For the text-containing cell, return its midpoint in (x, y) coordinate format. 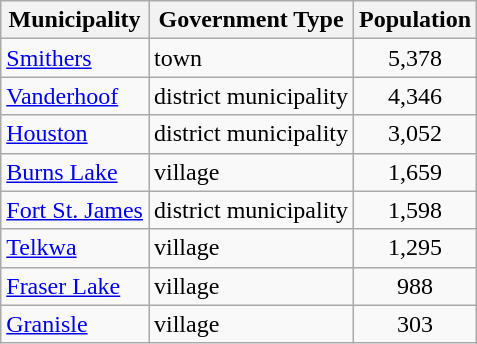
5,378 (416, 58)
Vanderhoof (75, 96)
1,659 (416, 172)
3,052 (416, 134)
303 (416, 324)
Granisle (75, 324)
town (250, 58)
4,346 (416, 96)
Houston (75, 134)
Smithers (75, 58)
Burns Lake (75, 172)
1,295 (416, 248)
1,598 (416, 210)
Government Type (250, 20)
Fraser Lake (75, 286)
988 (416, 286)
Population (416, 20)
Telkwa (75, 248)
Municipality (75, 20)
Fort St. James (75, 210)
